Find where the given text appears and provide that cell's center as [x, y] coordinate. 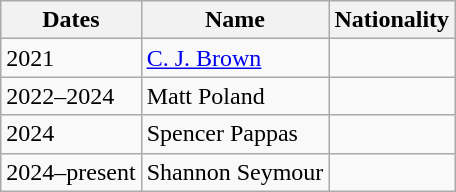
2024 [71, 134]
Shannon Seymour [235, 172]
2021 [71, 58]
Dates [71, 20]
C. J. Brown [235, 58]
Matt Poland [235, 96]
2022–2024 [71, 96]
2024–present [71, 172]
Name [235, 20]
Nationality [392, 20]
Spencer Pappas [235, 134]
